Find where the given text appears and provide that cell's center as (X, Y) coordinate. 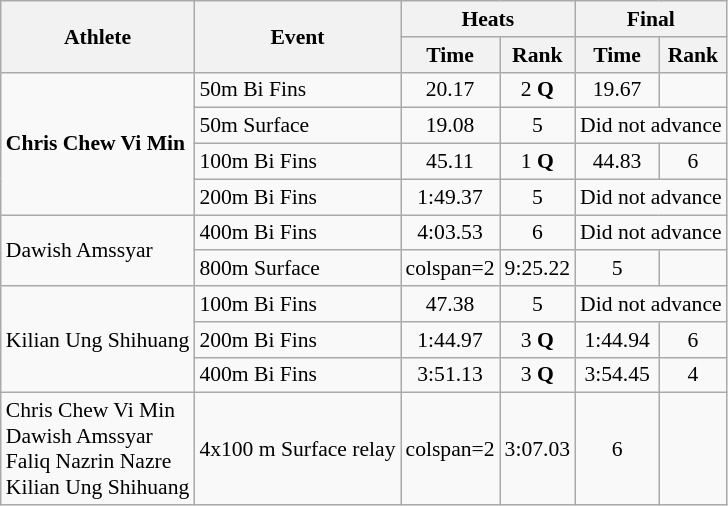
1:44.97 (450, 340)
47.38 (450, 304)
Final (651, 19)
50m Surface (297, 126)
3:07.03 (538, 449)
Kilian Ung Shihuang (98, 340)
1 Q (538, 162)
4:03.53 (450, 233)
Chris Chew Vi Min (98, 143)
3:51.13 (450, 375)
4x100 m Surface relay (297, 449)
Heats (488, 19)
20.17 (450, 90)
19.67 (617, 90)
19.08 (450, 126)
2 Q (538, 90)
3:54.45 (617, 375)
45.11 (450, 162)
Dawish Amssyar (98, 250)
1:44.94 (617, 340)
1:49.37 (450, 197)
9:25.22 (538, 269)
Athlete (98, 36)
4 (692, 375)
Event (297, 36)
44.83 (617, 162)
Chris Chew Vi MinDawish AmssyarFaliq Nazrin NazreKilian Ung Shihuang (98, 449)
800m Surface (297, 269)
50m Bi Fins (297, 90)
